Output the [x, y] coordinate of the center of the cell containing the given text.  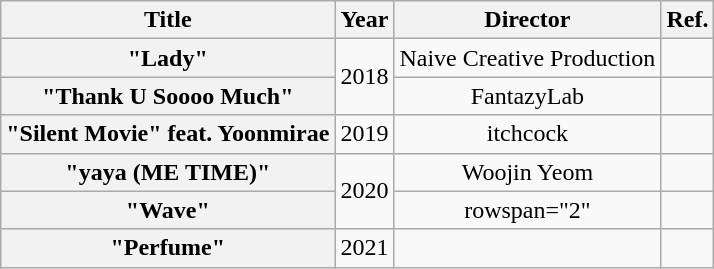
Woojin Yeom [528, 172]
"Perfume" [168, 248]
Director [528, 20]
2021 [364, 248]
rowspan="2" [528, 210]
"Silent Movie" feat. Yoonmirae [168, 134]
itchcock [528, 134]
2020 [364, 191]
2019 [364, 134]
FantazyLab [528, 96]
Naive Creative Production [528, 58]
"yaya (ME TIME)" [168, 172]
Ref. [688, 20]
"Lady" [168, 58]
Title [168, 20]
"Wave" [168, 210]
2018 [364, 77]
Year [364, 20]
"Thank U Soooo Much" [168, 96]
